Identify which cell holds the provided text, then report its [X, Y] central coordinate. 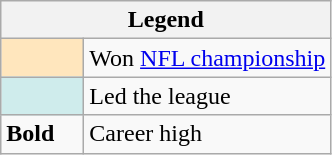
Won NFL championship [208, 58]
Career high [208, 134]
Bold [42, 134]
Legend [166, 20]
Led the league [208, 96]
